Identify which cell holds the provided text, then report its [X, Y] central coordinate. 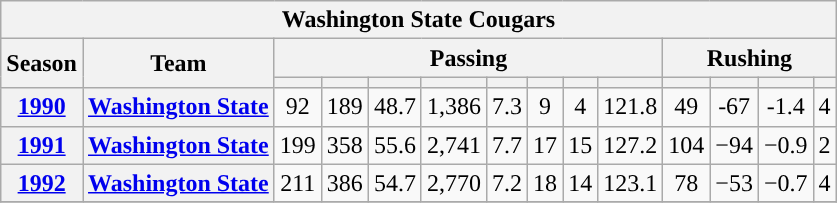
15 [580, 145]
121.8 [630, 107]
1991 [42, 145]
Rushing [750, 58]
54.7 [394, 183]
78 [686, 183]
211 [298, 183]
199 [298, 145]
18 [546, 183]
49 [686, 107]
14 [580, 183]
Washington State Cougars [418, 20]
7.3 [508, 107]
189 [344, 107]
−0.7 [786, 183]
9 [546, 107]
−53 [734, 183]
1,386 [454, 107]
2 [824, 145]
1990 [42, 107]
Season [42, 64]
2,741 [454, 145]
386 [344, 183]
−0.9 [786, 145]
7.2 [508, 183]
358 [344, 145]
2,770 [454, 183]
-1.4 [786, 107]
104 [686, 145]
17 [546, 145]
Team [178, 64]
92 [298, 107]
Passing [468, 58]
7.7 [508, 145]
48.7 [394, 107]
127.2 [630, 145]
55.6 [394, 145]
123.1 [630, 183]
−94 [734, 145]
-67 [734, 107]
1992 [42, 183]
